Pinpoint the cell where the given text exists, returning its (x, y) midpoint coordinate. 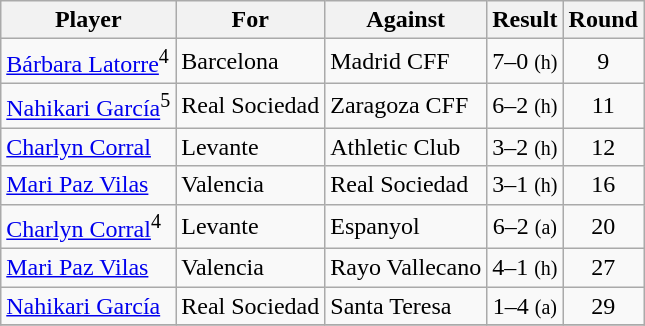
Player (88, 20)
Nahikari García5 (88, 106)
Charlyn Corral4 (88, 226)
1–4 (a) (525, 306)
Madrid CFF (406, 62)
4–1 (h) (525, 268)
7–0 (h) (525, 62)
11 (603, 106)
Charlyn Corral (88, 147)
12 (603, 147)
Espanyol (406, 226)
6–2 (h) (525, 106)
3–1 (h) (525, 185)
6–2 (a) (525, 226)
20 (603, 226)
Round (603, 20)
9 (603, 62)
Bárbara Latorre4 (88, 62)
3–2 (h) (525, 147)
Nahikari García (88, 306)
Result (525, 20)
29 (603, 306)
16 (603, 185)
Against (406, 20)
Zaragoza CFF (406, 106)
Athletic Club (406, 147)
Barcelona (250, 62)
Santa Teresa (406, 306)
For (250, 20)
Rayo Vallecano (406, 268)
27 (603, 268)
